Extract the [x, y] coordinate from the center of the cell holding the provided text.  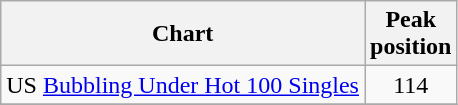
US Bubbling Under Hot 100 Singles [183, 85]
Chart [183, 34]
114 [410, 85]
Peakposition [410, 34]
